Determine the (X, Y) coordinate at the center of the cell enclosing the given text.  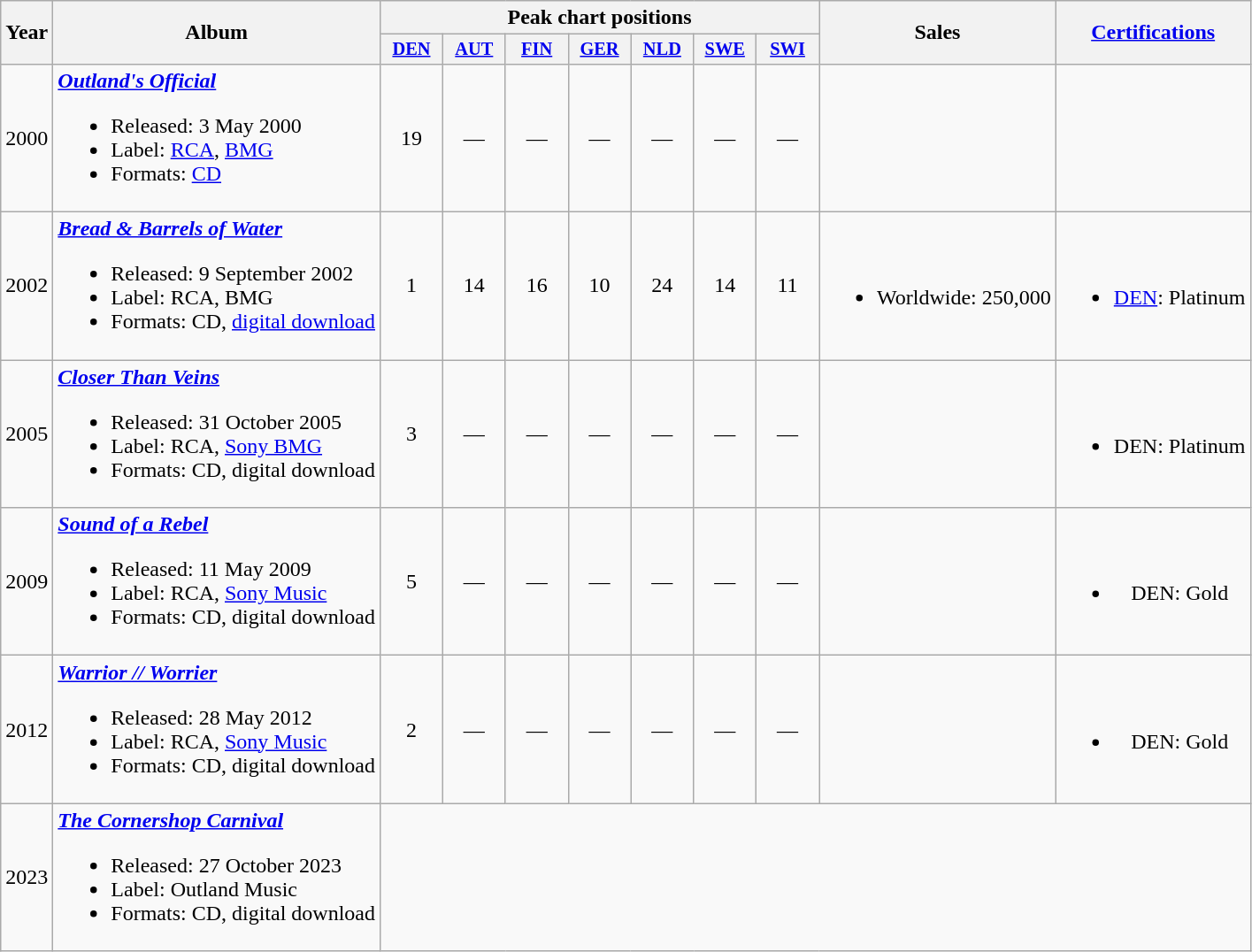
Peak chart positions (600, 18)
5 (412, 582)
Certifications (1153, 33)
24 (662, 287)
3 (412, 434)
Warrior // WorrierReleased: 28 May 2012Label: RCA, Sony MusicFormats: CD, digital download (217, 729)
AUT (474, 50)
Sales (938, 33)
GER (600, 50)
Album (217, 33)
1 (412, 287)
2012 (27, 729)
16 (536, 287)
SWI (787, 50)
DEN (412, 50)
Sound of a RebelReleased: 11 May 2009Label: RCA, Sony MusicFormats: CD, digital download (217, 582)
Bread & Barrels of WaterReleased: 9 September 2002Label: RCA, BMGFormats: CD, digital download (217, 287)
Closer Than VeinsReleased: 31 October 2005Label: RCA, Sony BMGFormats: CD, digital download (217, 434)
The Cornershop CarnivalReleased: 27 October 2023Label: Outland MusicFormats: CD, digital download (217, 878)
11 (787, 287)
Outland's OfficialReleased: 3 May 2000Label: RCA, BMGFormats: CD (217, 138)
10 (600, 287)
19 (412, 138)
2023 (27, 878)
NLD (662, 50)
Worldwide: 250,000 (938, 287)
2 (412, 729)
SWE (726, 50)
2002 (27, 287)
FIN (536, 50)
2000 (27, 138)
2009 (27, 582)
Year (27, 33)
2005 (27, 434)
